Extract the (x, y) coordinate from the center of the cell holding the provided text.  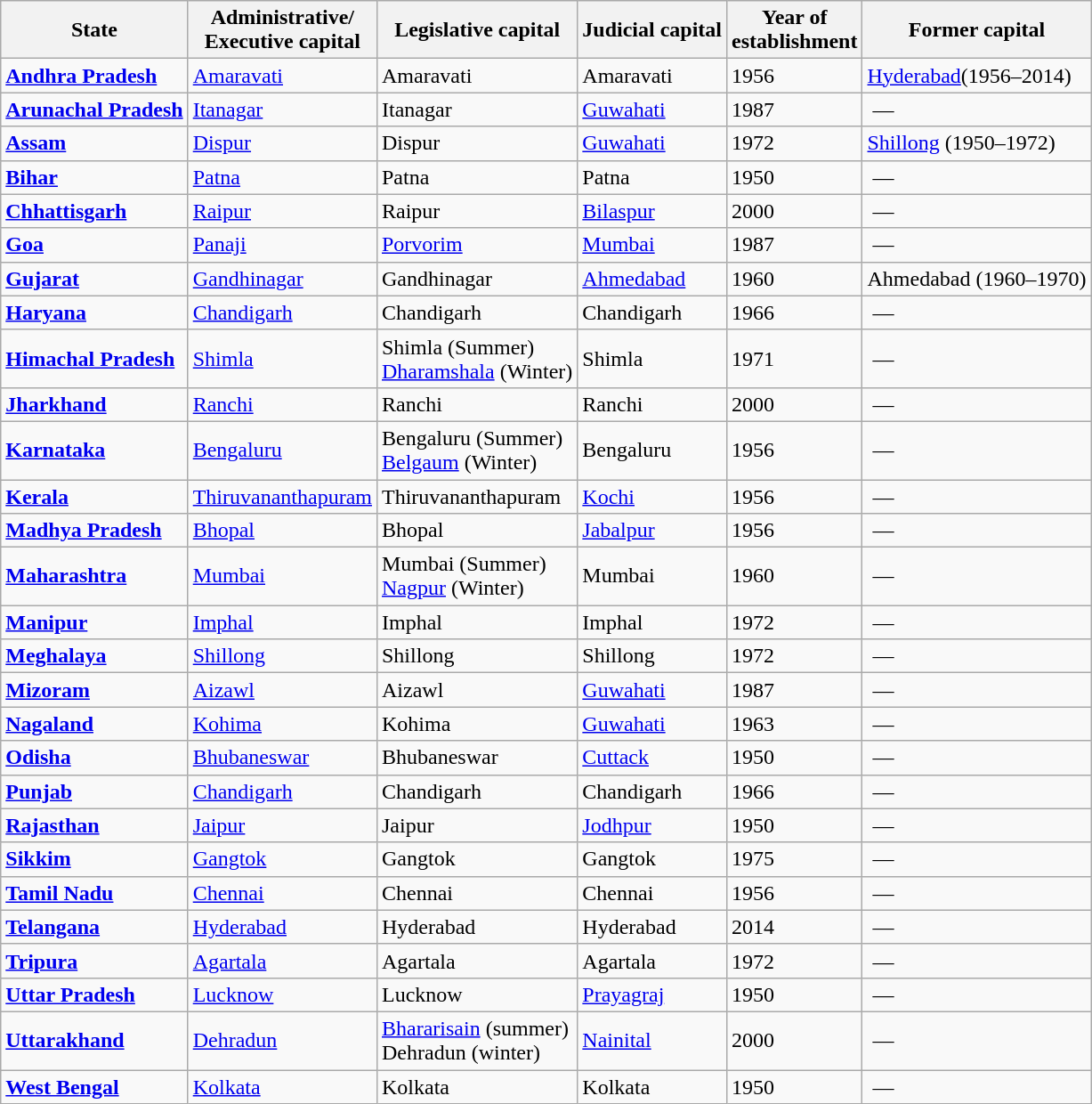
Telangana (94, 927)
Ahmedabad (1960–1970) (977, 279)
Manipur (94, 622)
Administrative/Executive capital (282, 30)
Panaji (282, 245)
Meghalaya (94, 656)
Ahmedabad (652, 279)
Odisha (94, 758)
Jodhpur (652, 825)
Bengaluru (Summer)Belgaum (Winter) (477, 451)
Former capital (977, 30)
Haryana (94, 313)
Cuttack (652, 758)
1975 (795, 859)
2014 (795, 927)
State (94, 30)
Jabalpur (652, 531)
1971 (795, 358)
Chhattisgarh (94, 211)
Tamil Nadu (94, 893)
Arunachal Pradesh (94, 110)
Nainital (652, 1040)
Shimla (Summer)Dharamshala (Winter) (477, 358)
Kochi (652, 496)
Mizoram (94, 690)
Punjab (94, 791)
Bhararisain (summer)Dehradun (winter) (477, 1040)
Shillong (1950–1972) (977, 143)
Legislative capital (477, 30)
Hyderabad(1956–2014) (977, 76)
Uttarakhand (94, 1040)
Prayagraj (652, 994)
1963 (795, 724)
Andhra Pradesh (94, 76)
Uttar Pradesh (94, 994)
Dehradun (282, 1040)
Bilaspur (652, 211)
Bihar (94, 177)
Rajasthan (94, 825)
Judicial capital (652, 30)
Himachal Pradesh (94, 358)
Sikkim (94, 859)
Jharkhand (94, 404)
Karnataka (94, 451)
Madhya Pradesh (94, 531)
Goa (94, 245)
West Bengal (94, 1087)
Assam (94, 143)
Tripura (94, 961)
Porvorim (477, 245)
Nagaland (94, 724)
Kerala (94, 496)
Gujarat (94, 279)
Year ofestablishment (795, 30)
Maharashtra (94, 577)
Mumbai (Summer)Nagpur (Winter) (477, 577)
